Scan for the cell matching the given text and deliver its (X, Y) coordinate at center. 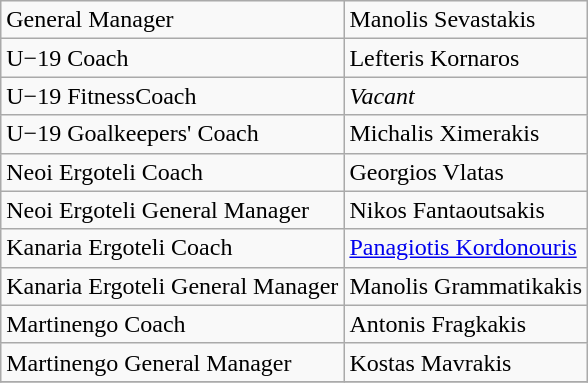
Lefteris Kornaros (466, 58)
Martinengo General Manager (172, 362)
Manolis Sevastakis (466, 20)
Antonis Fragkakis (466, 324)
U−19 FitnessCoach (172, 96)
Vacant (466, 96)
Panagiotis Kordonouris (466, 248)
Nikos Fantaoutsakis (466, 210)
General Manager (172, 20)
U−19 Goalkeepers' Coach (172, 134)
Kanaria Ergoteli General Manager (172, 286)
Michalis Ximerakis (466, 134)
Georgios Vlatas (466, 172)
Neoi Ergoteli Coach (172, 172)
Neoi Ergoteli General Manager (172, 210)
Kostas Mavrakis (466, 362)
Kanaria Ergoteli Coach (172, 248)
Manolis Grammatikakis (466, 286)
U−19 Coach (172, 58)
Martinengo Coach (172, 324)
